Scan for the cell matching the given text and deliver its [X, Y] coordinate at center. 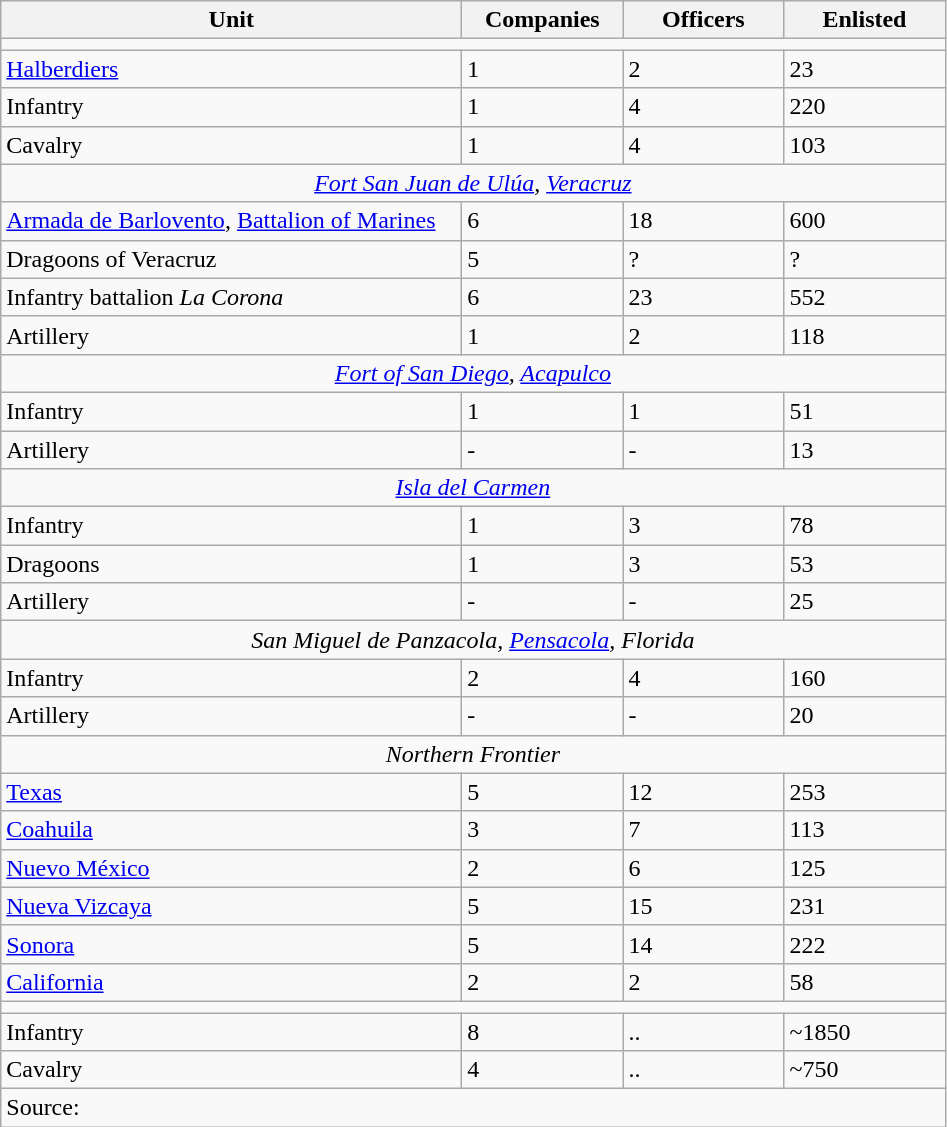
53 [864, 564]
12 [704, 792]
Halberdiers [232, 69]
Texas [232, 792]
Unit [232, 20]
California [232, 982]
15 [704, 906]
Dragoons [232, 564]
160 [864, 678]
220 [864, 107]
Armada de Barlovento, Battalion of Marines [232, 221]
Northern Frontier [473, 754]
7 [704, 830]
Source: [473, 1108]
Infantry battalion La Corona [232, 297]
58 [864, 982]
Enlisted [864, 20]
600 [864, 221]
51 [864, 411]
~750 [864, 1070]
13 [864, 449]
8 [542, 1031]
Fort San Juan de Ulúa, Veracruz [473, 183]
Coahuila [232, 830]
222 [864, 944]
253 [864, 792]
113 [864, 830]
231 [864, 906]
14 [704, 944]
103 [864, 145]
Isla del Carmen [473, 488]
Sonora [232, 944]
552 [864, 297]
Dragoons of Veracruz [232, 259]
118 [864, 335]
Nueva Vizcaya [232, 906]
125 [864, 868]
Nuevo México [232, 868]
San Miguel de Panzacola, Pensacola, Florida [473, 640]
Officers [704, 20]
78 [864, 526]
Companies [542, 20]
18 [704, 221]
25 [864, 602]
Fort of San Diego, Acapulco [473, 373]
~1850 [864, 1031]
20 [864, 716]
